Return the [x, y] coordinate for the center point of the cell that contains the specified text.  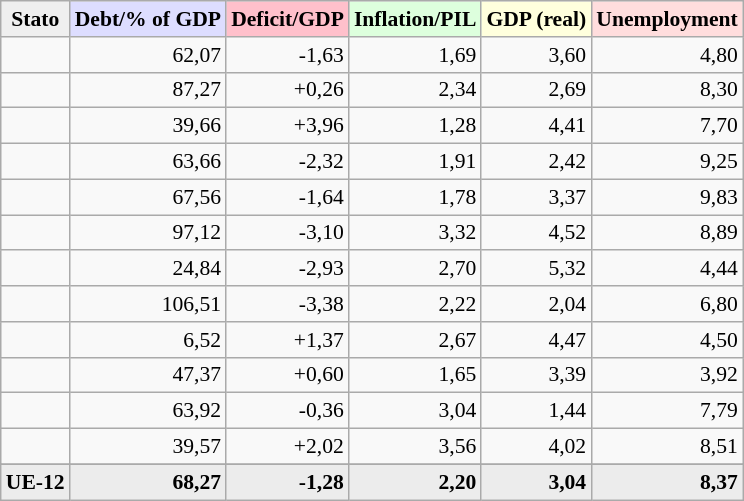
2,42 [536, 162]
3,92 [667, 375]
6,80 [667, 304]
1,44 [536, 411]
1,78 [415, 197]
+1,37 [288, 340]
+3,96 [288, 126]
2,70 [415, 269]
3,39 [536, 375]
4,50 [667, 340]
3,60 [536, 55]
-1,64 [288, 197]
-1,63 [288, 55]
2,22 [415, 304]
3,37 [536, 197]
8,51 [667, 447]
2,67 [415, 340]
5,32 [536, 269]
-3,10 [288, 233]
Inflation/PIL [415, 19]
-2,93 [288, 269]
63,66 [148, 162]
-0,36 [288, 411]
62,07 [148, 55]
7,70 [667, 126]
Deficit/GDP [288, 19]
-3,38 [288, 304]
4,44 [667, 269]
+2,02 [288, 447]
4,41 [536, 126]
-1,28 [288, 482]
4,02 [536, 447]
2,69 [536, 90]
4,47 [536, 340]
1,69 [415, 55]
Stato [36, 19]
Debt/% of GDP [148, 19]
2,20 [415, 482]
9,25 [667, 162]
97,12 [148, 233]
GDP (real) [536, 19]
68,27 [148, 482]
4,52 [536, 233]
Unemployment [667, 19]
2,04 [536, 304]
6,52 [148, 340]
67,56 [148, 197]
-2,32 [288, 162]
9,83 [667, 197]
63,92 [148, 411]
39,66 [148, 126]
8,89 [667, 233]
1,65 [415, 375]
2,34 [415, 90]
1,28 [415, 126]
+0,60 [288, 375]
7,79 [667, 411]
106,51 [148, 304]
8,37 [667, 482]
3,32 [415, 233]
8,30 [667, 90]
39,57 [148, 447]
4,80 [667, 55]
3,56 [415, 447]
UE-12 [36, 482]
47,37 [148, 375]
87,27 [148, 90]
24,84 [148, 269]
+0,26 [288, 90]
1,91 [415, 162]
